Find where the given text appears and provide that cell's center as (X, Y) coordinate. 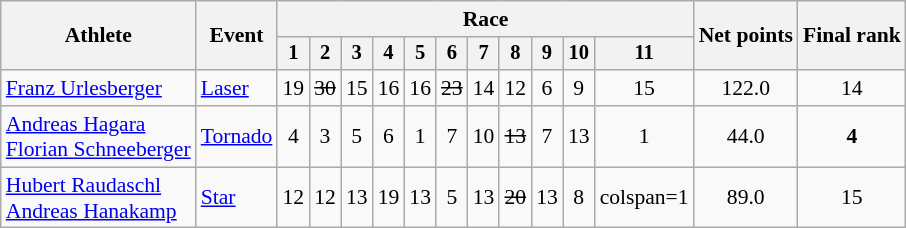
Hubert RaudaschlAndreas Hanakamp (98, 198)
11 (644, 54)
Event (237, 36)
Final rank (852, 36)
colspan=1 (644, 198)
Net points (746, 36)
30 (325, 88)
122.0 (746, 88)
Andreas HagaraFlorian Schneeberger (98, 136)
Tornado (237, 136)
Star (237, 198)
2 (325, 54)
89.0 (746, 198)
Laser (237, 88)
23 (452, 88)
44.0 (746, 136)
20 (515, 198)
Franz Urlesberger (98, 88)
Athlete (98, 36)
Race (485, 19)
